Detect which cell encompasses the target text, then output its [x, y] center coordinate. 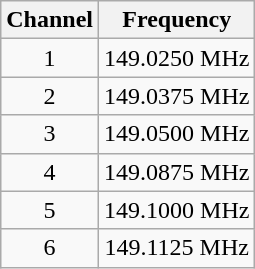
2 [50, 96]
149.0375 MHz [177, 96]
149.1000 MHz [177, 210]
Frequency [177, 20]
6 [50, 248]
149.0500 MHz [177, 134]
149.0875 MHz [177, 172]
1 [50, 58]
149.0250 MHz [177, 58]
4 [50, 172]
3 [50, 134]
149.1125 MHz [177, 248]
Channel [50, 20]
5 [50, 210]
